For the text-containing cell, return its midpoint in (x, y) coordinate format. 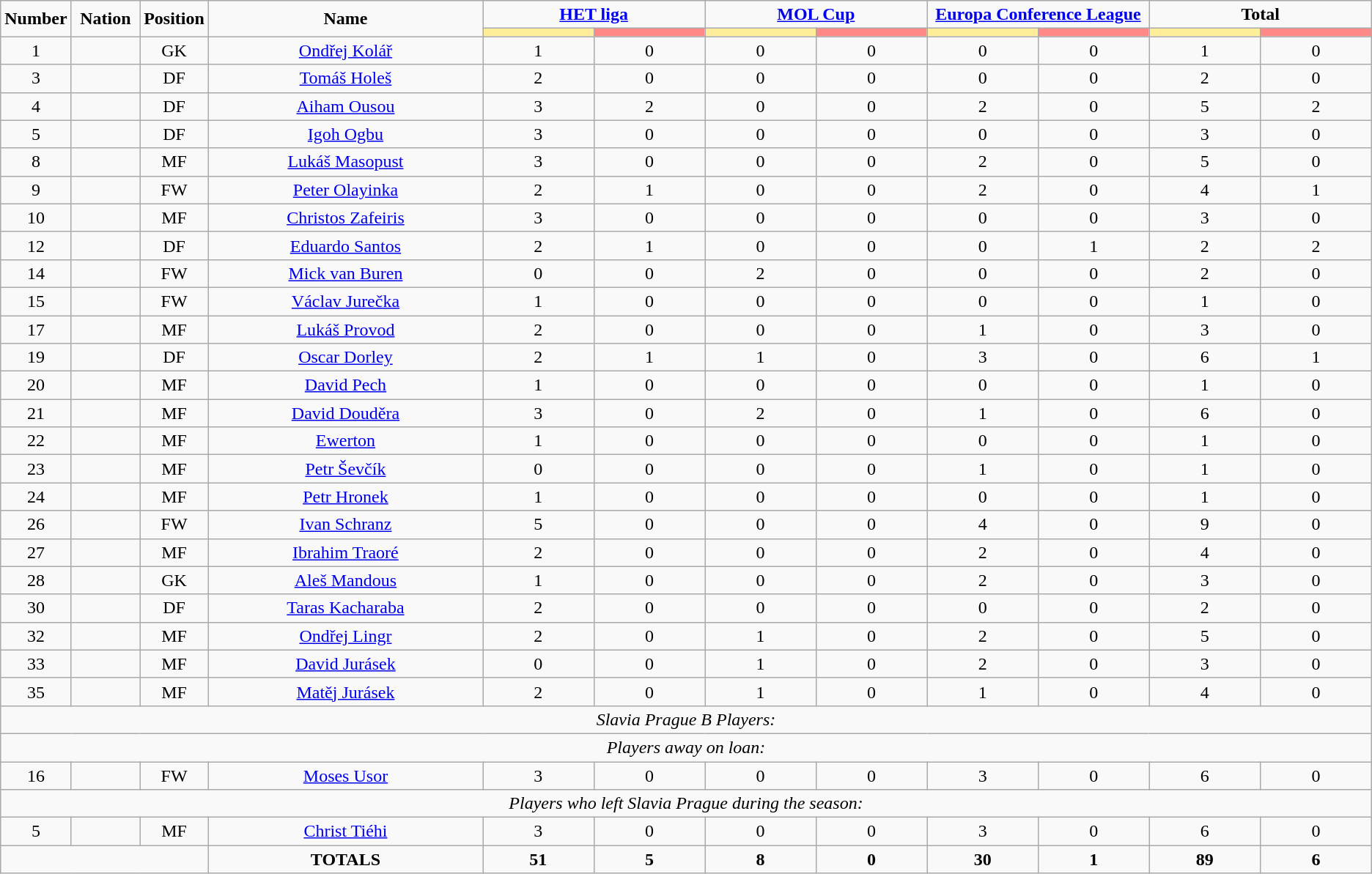
27 (36, 552)
Petr Ševčík (345, 469)
Taras Kacharaba (345, 608)
32 (36, 636)
16 (36, 776)
21 (36, 413)
Moses Usor (345, 776)
Igoh Ogbu (345, 134)
HET liga (594, 15)
Europa Conference League (1038, 15)
Players who left Slavia Prague during the season: (686, 804)
Name (345, 19)
David Pech (345, 385)
Ivan Schranz (345, 525)
51 (538, 859)
22 (36, 441)
Oscar Dorley (345, 358)
Number (36, 19)
Christ Tiéhi (345, 832)
Eduardo Santos (345, 245)
20 (36, 385)
Aiham Ousou (345, 106)
Players away on loan: (686, 747)
Nation (106, 19)
12 (36, 245)
David Douděra (345, 413)
Petr Hronek (345, 497)
24 (36, 497)
19 (36, 358)
17 (36, 329)
Aleš Mandous (345, 580)
15 (36, 301)
33 (36, 664)
David Jurásek (345, 664)
Total (1261, 15)
Ondřej Lingr (345, 636)
Christos Zafeiris (345, 218)
MOL Cup (816, 15)
Lukáš Provod (345, 329)
Ewerton (345, 441)
Lukáš Masopust (345, 162)
26 (36, 525)
Slavia Prague B Players: (686, 719)
35 (36, 692)
23 (36, 469)
28 (36, 580)
Ibrahim Traoré (345, 552)
Position (174, 19)
Václav Jurečka (345, 301)
Tomáš Holeš (345, 78)
Peter Olayinka (345, 190)
Matěj Jurásek (345, 692)
10 (36, 218)
TOTALS (345, 859)
89 (1205, 859)
14 (36, 273)
Ondřej Kolář (345, 51)
Mick van Buren (345, 273)
